Search for the cell housing the specified text and yield its (X, Y) center coordinate. 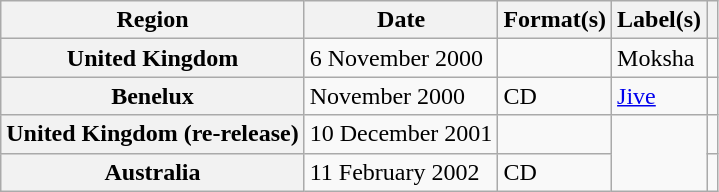
Region (152, 20)
United Kingdom (152, 58)
United Kingdom (re-release) (152, 134)
Benelux (152, 96)
Jive (660, 96)
Label(s) (660, 20)
Format(s) (555, 20)
10 December 2001 (401, 134)
11 February 2002 (401, 172)
Moksha (660, 58)
Date (401, 20)
November 2000 (401, 96)
Australia (152, 172)
6 November 2000 (401, 58)
